Return (x, y) of the center of cell containing provided text 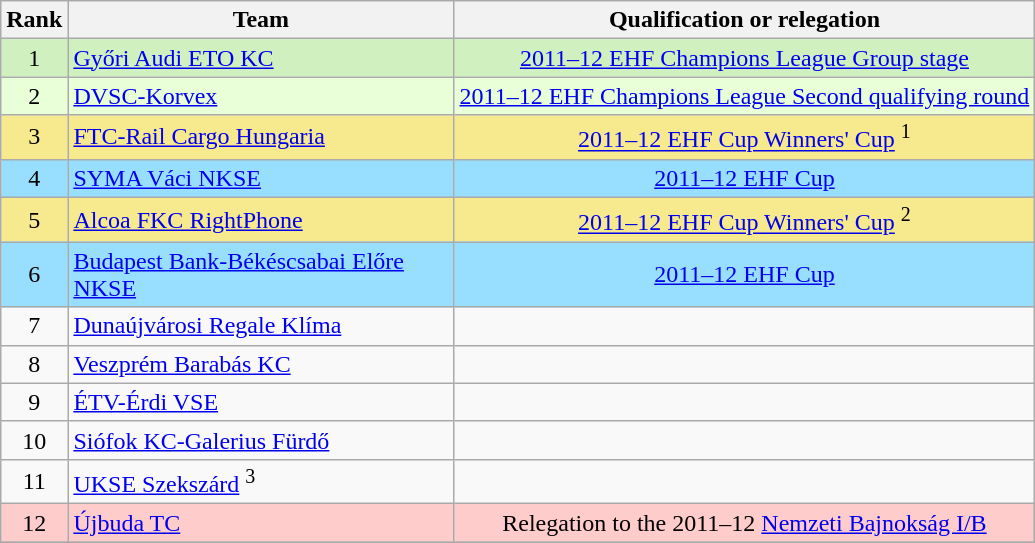
Budapest Bank-Békéscsabai Előre NKSE (261, 274)
Újbuda TC (261, 523)
4 (34, 178)
12 (34, 523)
5 (34, 220)
2 (34, 96)
1 (34, 58)
7 (34, 326)
Győri Audi ETO KC (261, 58)
SYMA Váci NKSE (261, 178)
Relegation to the 2011–12 Nemzeti Bajnokság I/B (744, 523)
Veszprém Barabás KC (261, 364)
UKSE Szekszárd 3 (261, 482)
8 (34, 364)
9 (34, 402)
Alcoa FKC RightPhone (261, 220)
Dunaújvárosi Regale Klíma (261, 326)
3 (34, 138)
Rank (34, 20)
Siófok KC-Galerius Fürdő (261, 440)
Qualification or relegation (744, 20)
2011–12 EHF Champions League Second qualifying round (744, 96)
11 (34, 482)
2011–12 EHF Cup Winners' Cup 1 (744, 138)
6 (34, 274)
ÉTV-Érdi VSE (261, 402)
2011–12 EHF Cup Winners' Cup 2 (744, 220)
FTC-Rail Cargo Hungaria (261, 138)
DVSC-Korvex (261, 96)
2011–12 EHF Champions League Group stage (744, 58)
10 (34, 440)
Team (261, 20)
